For the text-containing cell, return its midpoint in [X, Y] coordinate format. 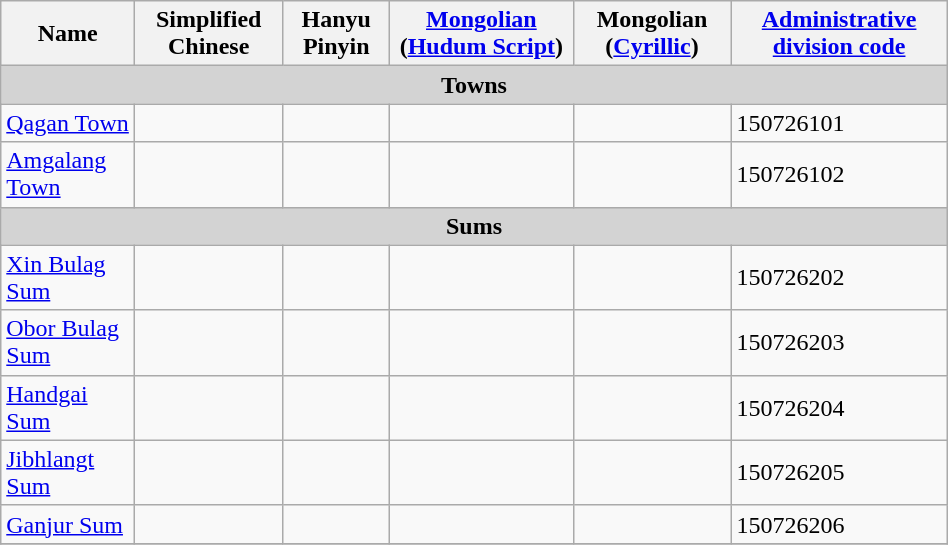
150726204 [839, 408]
150726101 [839, 123]
Obor Bulag Sum [68, 342]
Administrative division code [839, 34]
Simplified Chinese [209, 34]
Jibhlangt Sum [68, 472]
150726206 [839, 524]
Amgalang Town [68, 174]
150726205 [839, 472]
Ganjur Sum [68, 524]
Mongolian (Hudum Script) [482, 34]
Xin Bulag Sum [68, 278]
Sums [474, 226]
150726202 [839, 278]
Qagan Town [68, 123]
Name [68, 34]
150726203 [839, 342]
Hanyu Pinyin [336, 34]
Handgai Sum [68, 408]
Mongolian (Cyrillic) [652, 34]
150726102 [839, 174]
Towns [474, 85]
